Determine the (X, Y) coordinate at the center of the cell enclosing the given text.  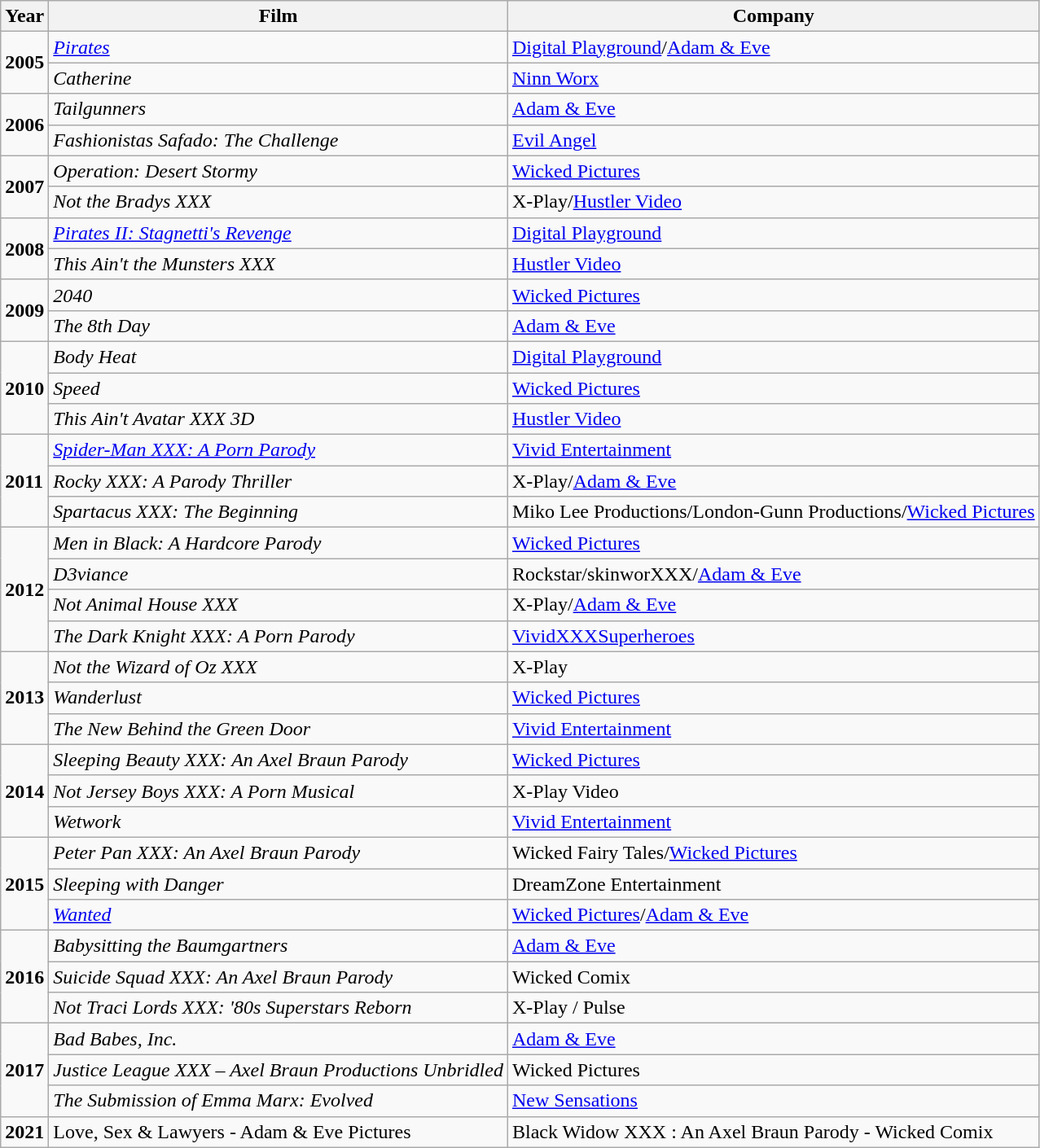
Bad Babes, Inc. (279, 1039)
2012 (24, 589)
2040 (279, 295)
Body Heat (279, 357)
Wanted (279, 915)
Not Traci Lords XXX: '80s Superstars Reborn (279, 1008)
Sleeping Beauty XXX: An Axel Braun Parody (279, 760)
Peter Pan XXX: An Axel Braun Parody (279, 852)
Wanderlust (279, 698)
Evil Angel (774, 140)
Tailgunners (279, 109)
Not Jersey Boys XXX: A Porn Musical (279, 791)
2016 (24, 977)
2021 (24, 1132)
Speed (279, 388)
DreamZone Entertainment (774, 883)
Pirates II: Stagnetti's Revenge (279, 233)
The Dark Knight XXX: A Porn Parody (279, 636)
Rocky XXX: A Parody Thriller (279, 481)
2014 (24, 791)
Film (279, 16)
The New Behind the Green Door (279, 729)
Wicked Fairy Tales/Wicked Pictures (774, 852)
The 8th Day (279, 326)
X-Play/Hustler Video (774, 202)
Operation: Desert Stormy (279, 171)
Sleeping with Danger (279, 883)
2007 (24, 186)
Justice League XXX – Axel Braun Productions Unbridled (279, 1070)
New Sensations (774, 1101)
X-Play / Pulse (774, 1008)
Wetwork (279, 822)
2013 (24, 698)
2015 (24, 883)
Black Widow XXX : An Axel Braun Parody - Wicked Comix (774, 1132)
Miko Lee Productions/London-Gunn Productions/Wicked Pictures (774, 512)
Not Animal House XXX (279, 605)
Men in Black: A Hardcore Parody (279, 543)
Digital Playground/Adam & Eve (774, 47)
Love, Sex & Lawyers - Adam & Eve Pictures (279, 1132)
Wicked Comix (774, 977)
Ninn Worx (774, 78)
2008 (24, 248)
Suicide Squad XXX: An Axel Braun Parody (279, 977)
2009 (24, 310)
Spider-Man XXX: A Porn Parody (279, 450)
This Ain't Avatar XXX 3D (279, 419)
D3viance (279, 574)
Babysitting the Baumgartners (279, 946)
This Ain't the Munsters XXX (279, 264)
2006 (24, 125)
Not the Wizard of Oz XXX (279, 667)
Rockstar/skinworXXX/Adam & Eve (774, 574)
2017 (24, 1070)
2011 (24, 481)
X-Play Video (774, 791)
Catherine (279, 78)
VividXXXSuperheroes (774, 636)
Fashionistas Safado: The Challenge (279, 140)
Company (774, 16)
Wicked Pictures/Adam & Eve (774, 915)
X-Play (774, 667)
Year (24, 16)
Not the Bradys XXX (279, 202)
2005 (24, 63)
The Submission of Emma Marx: Evolved (279, 1101)
Spartacus XXX: The Beginning (279, 512)
Pirates (279, 47)
2010 (24, 388)
